Search for the cell housing the specified text and yield its (x, y) center coordinate. 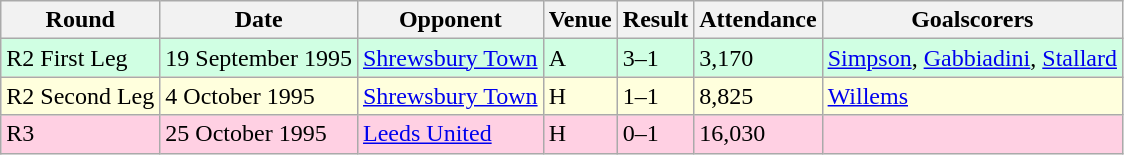
16,030 (758, 134)
Leeds United (450, 134)
Venue (580, 20)
Date (259, 20)
1–1 (655, 96)
Simpson, Gabbiadini, Stallard (972, 58)
3,170 (758, 58)
R2 First Leg (80, 58)
Round (80, 20)
Result (655, 20)
Attendance (758, 20)
R3 (80, 134)
0–1 (655, 134)
3–1 (655, 58)
R2 Second Leg (80, 96)
Opponent (450, 20)
19 September 1995 (259, 58)
Willems (972, 96)
4 October 1995 (259, 96)
25 October 1995 (259, 134)
A (580, 58)
Goalscorers (972, 20)
8,825 (758, 96)
